Locate the cell with the specified text and output its (x, y) center coordinate. 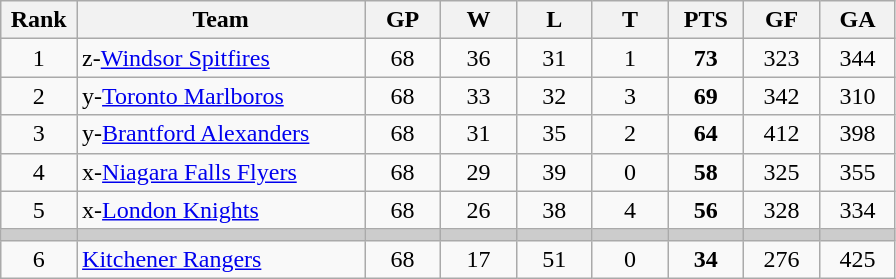
276 (782, 259)
69 (706, 96)
35 (554, 134)
58 (706, 172)
GP (403, 20)
GA (857, 20)
29 (479, 172)
56 (706, 210)
328 (782, 210)
34 (706, 259)
17 (479, 259)
GF (782, 20)
26 (479, 210)
64 (706, 134)
6 (39, 259)
425 (857, 259)
T (630, 20)
73 (706, 58)
y-Brantford Alexanders (221, 134)
323 (782, 58)
L (554, 20)
355 (857, 172)
y-Toronto Marlboros (221, 96)
412 (782, 134)
32 (554, 96)
39 (554, 172)
x-Niagara Falls Flyers (221, 172)
5 (39, 210)
Rank (39, 20)
36 (479, 58)
x-London Knights (221, 210)
Kitchener Rangers (221, 259)
398 (857, 134)
51 (554, 259)
z-Windsor Spitfires (221, 58)
310 (857, 96)
342 (782, 96)
334 (857, 210)
Team (221, 20)
PTS (706, 20)
325 (782, 172)
W (479, 20)
38 (554, 210)
344 (857, 58)
33 (479, 96)
